Capture the cell that displays the provided text and extract its (x, y) central coordinate. 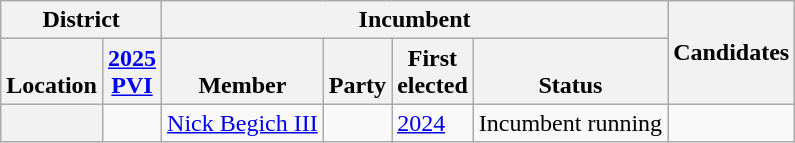
Status (570, 72)
Incumbent running (570, 123)
2025PVI (132, 72)
Firstelected (433, 72)
Member (243, 72)
Location (52, 72)
Party (357, 72)
Nick Begich III (243, 123)
District (82, 20)
Candidates (732, 52)
2024 (433, 123)
Incumbent (415, 20)
